Return the [x, y] coordinate for the center point of the cell that contains the specified text.  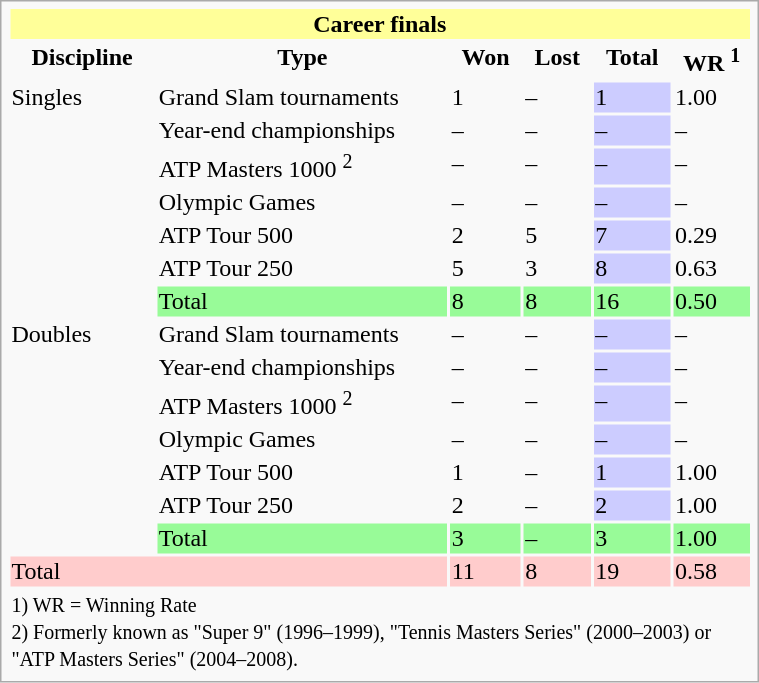
19 [632, 572]
Lost [558, 60]
Singles [82, 199]
16 [632, 301]
11 [486, 572]
Type [302, 60]
0.63 [712, 268]
7 [632, 235]
0.50 [712, 301]
Doubles [82, 436]
Won [486, 60]
0.58 [712, 572]
Career finals [380, 24]
WR 1 [712, 60]
1) WR = Winning Rate2) Formerly known as "Super 9" (1996–1999), "Tennis Masters Series" (2000–2003) or "ATP Masters Series" (2004–2008). [380, 632]
0.29 [712, 235]
Discipline [82, 60]
